Capture the cell that displays the provided text and extract its [X, Y] central coordinate. 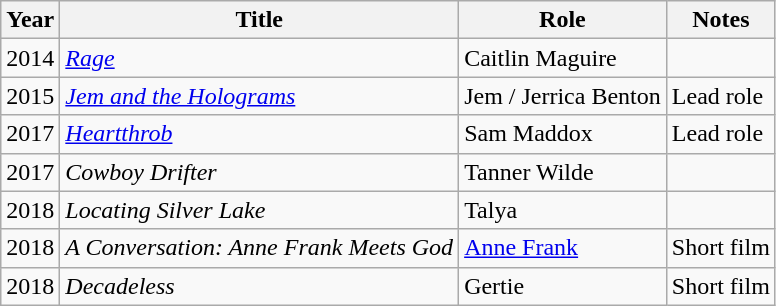
Anne Frank [563, 248]
Jem / Jerrica Benton [563, 96]
Title [260, 20]
Caitlin Maguire [563, 58]
Notes [720, 20]
2014 [30, 58]
Talya [563, 210]
2015 [30, 96]
Cowboy Drifter [260, 172]
Rage [260, 58]
Jem and the Holograms [260, 96]
A Conversation: Anne Frank Meets God [260, 248]
Sam Maddox [563, 134]
Tanner Wilde [563, 172]
Gertie [563, 286]
Year [30, 20]
Heartthrob [260, 134]
Locating Silver Lake [260, 210]
Decadeless [260, 286]
Role [563, 20]
